Provide the [X, Y] coordinate of the cell's center where the given text is located.  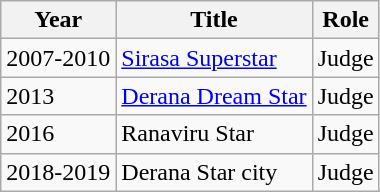
2007-2010 [58, 58]
Year [58, 20]
2013 [58, 96]
2018-2019 [58, 172]
Ranaviru Star [214, 134]
2016 [58, 134]
Role [346, 20]
Derana Dream Star [214, 96]
Derana Star city [214, 172]
Sirasa Superstar [214, 58]
Title [214, 20]
